For the text-containing cell, return its midpoint in (x, y) coordinate format. 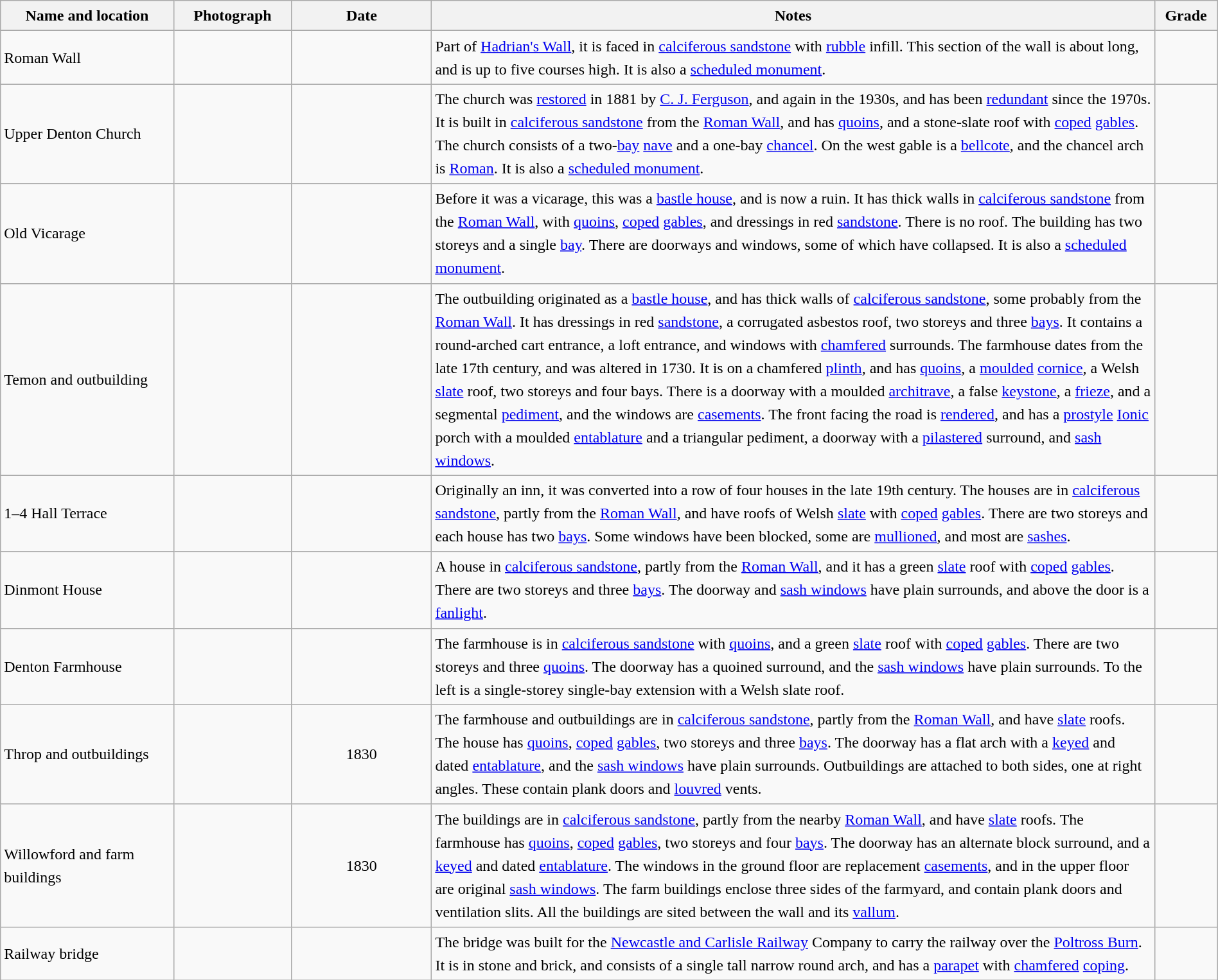
Notes (793, 15)
Old Vicarage (87, 234)
Date (362, 15)
Willowford and farm buildings (87, 866)
Throp and outbuildings (87, 754)
Roman Wall (87, 58)
1–4 Hall Terrace (87, 514)
Upper Denton Church (87, 134)
Railway bridge (87, 953)
Name and location (87, 15)
Dinmont House (87, 590)
Temon and outbuilding (87, 379)
Grade (1186, 15)
Denton Farmhouse (87, 667)
Photograph (233, 15)
